Provide the (x, y) coordinate of the cell's center where the given text is located.  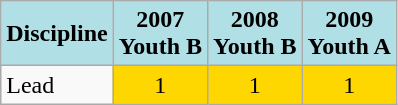
2007Youth B (160, 34)
2009Youth A (349, 34)
2008Youth B (255, 34)
Discipline (57, 34)
Lead (57, 85)
